Identify which cell holds the provided text, then report its (x, y) central coordinate. 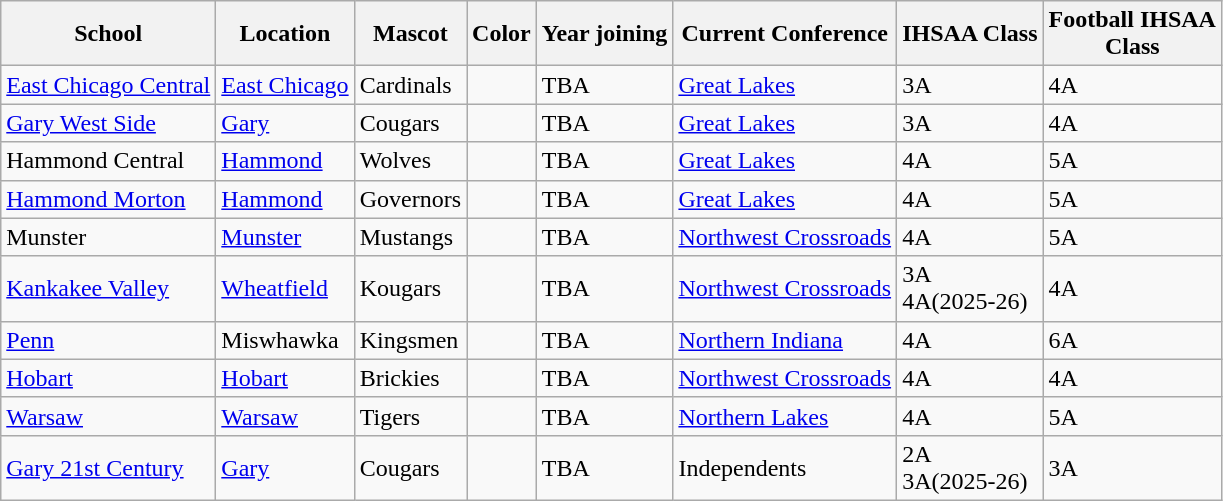
School (108, 34)
3A4A(2025-26) (970, 288)
Location (285, 34)
Current Conference (785, 34)
Gary West Side (108, 123)
Northern Lakes (785, 416)
Wheatfield (285, 288)
Northern Indiana (785, 340)
Wolves (410, 161)
East Chicago (285, 85)
Kingsmen (410, 340)
Hammond Morton (108, 199)
Mascot (410, 34)
Kougars (410, 288)
Miswhawka (285, 340)
Tigers (410, 416)
Independents (785, 468)
2A3A(2025-26) (970, 468)
IHSAA Class (970, 34)
Governors (410, 199)
Football IHSAAClass (1132, 34)
Kankakee Valley (108, 288)
Year joining (604, 34)
East Chicago Central (108, 85)
Gary 21st Century (108, 468)
Color (502, 34)
6A (1132, 340)
Hammond Central (108, 161)
Cardinals (410, 85)
Brickies (410, 378)
Penn (108, 340)
Mustangs (410, 237)
